Extract the [x, y] coordinate from the center of the cell holding the provided text.  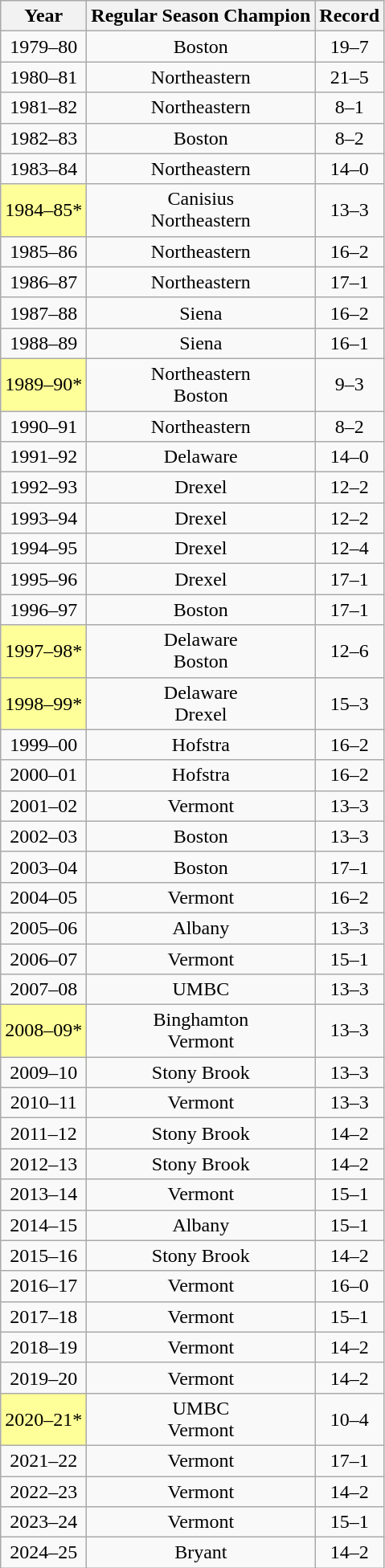
12–4 [350, 549]
2005–06 [43, 928]
CanisiusNortheastern [201, 210]
8–1 [350, 108]
1993–94 [43, 518]
2000–01 [43, 775]
1987–88 [43, 312]
1994–95 [43, 549]
2016–17 [43, 1286]
1992–93 [43, 488]
2017–18 [43, 1317]
1985–86 [43, 251]
2009–10 [43, 1072]
NortheasternBoston [201, 384]
Bryant [201, 1553]
16–0 [350, 1286]
DelawareDrexel [201, 704]
10–4 [350, 1419]
UMBCVermont [201, 1419]
2002–03 [43, 836]
1981–82 [43, 108]
1989–90* [43, 384]
1988–89 [43, 343]
12–6 [350, 651]
1980–81 [43, 77]
Delaware [201, 457]
2018–19 [43, 1347]
1979–80 [43, 47]
2012–13 [43, 1164]
9–3 [350, 384]
2007–08 [43, 990]
2010–11 [43, 1103]
DelawareBoston [201, 651]
BinghamtonVermont [201, 1031]
2008–09* [43, 1031]
2015–16 [43, 1256]
1986–87 [43, 282]
1997–98* [43, 651]
15–3 [350, 704]
2004–05 [43, 897]
Year [43, 16]
2011–12 [43, 1133]
Regular Season Champion [201, 16]
2019–20 [43, 1378]
1984–85* [43, 210]
2023–24 [43, 1522]
UMBC [201, 990]
2024–25 [43, 1553]
16–1 [350, 343]
1990–91 [43, 427]
2006–07 [43, 958]
1999–00 [43, 745]
1998–99* [43, 704]
1995–96 [43, 579]
2001–02 [43, 806]
21–5 [350, 77]
1991–92 [43, 457]
Record [350, 16]
2014–15 [43, 1225]
2020–21* [43, 1419]
1983–84 [43, 169]
19–7 [350, 47]
1996–97 [43, 610]
1982–83 [43, 138]
2003–04 [43, 867]
2022–23 [43, 1492]
2013–14 [43, 1194]
2021–22 [43, 1460]
